Determine the (x, y) coordinate at the center of the cell enclosing the given text.  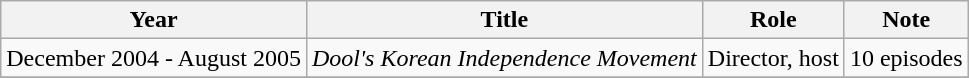
Role (773, 20)
Dool's Korean Independence Movement (504, 58)
10 episodes (906, 58)
Director, host (773, 58)
December 2004 - August 2005 (154, 58)
Note (906, 20)
Title (504, 20)
Year (154, 20)
